Output the (x, y) coordinate of the center of the cell containing the given text.  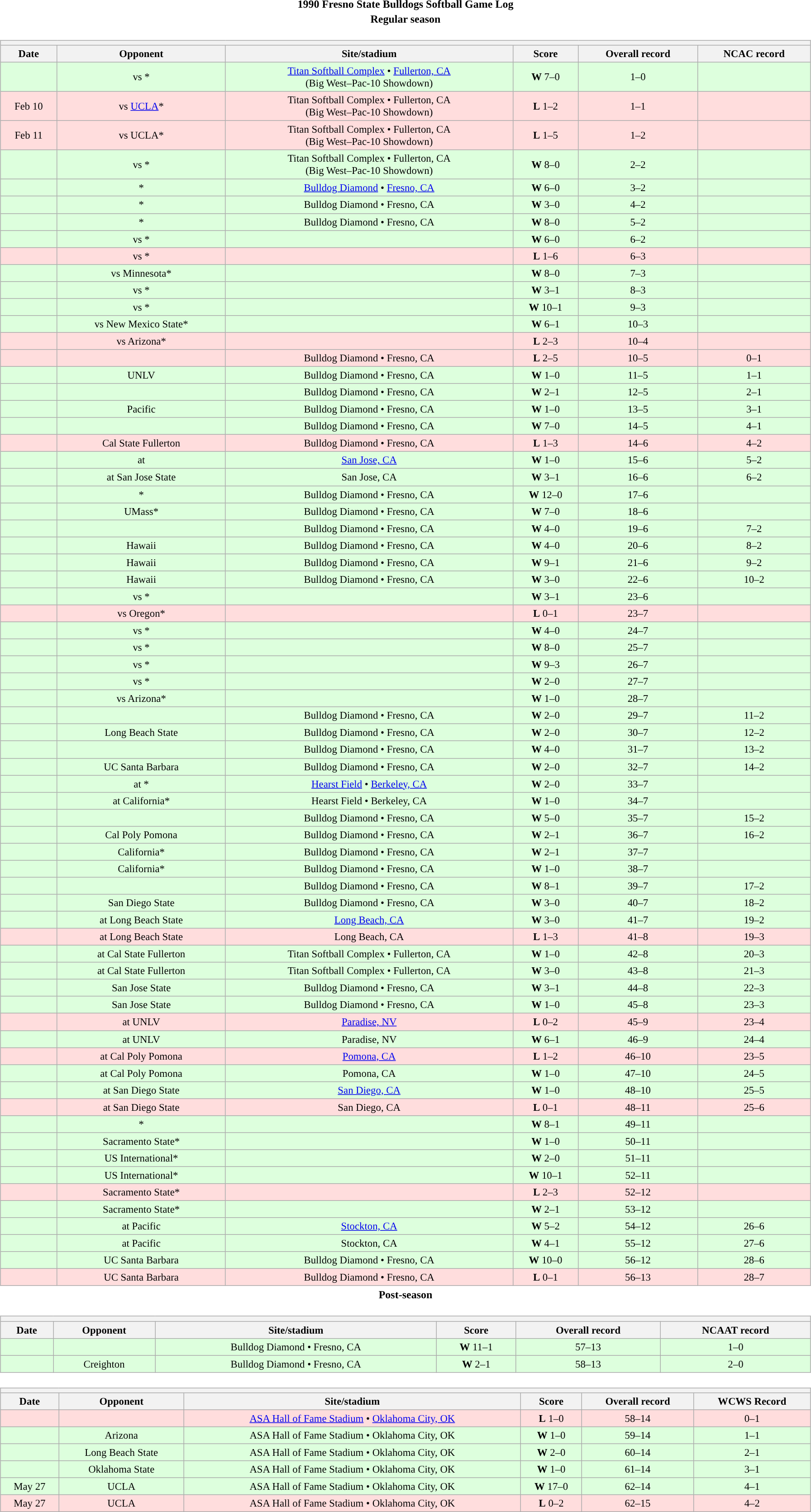
6–3 (638, 256)
Cal State Fullerton (141, 443)
10–5 (638, 358)
37–7 (638, 852)
W 5–0 (546, 818)
vs Oregon* (141, 614)
56–13 (638, 1277)
28–6 (754, 1260)
23–6 (638, 596)
12–5 (638, 392)
30–7 (638, 733)
2–0 (736, 1364)
11–5 (638, 375)
27–6 (754, 1243)
San Diego State (141, 903)
Arizona (121, 1435)
41–7 (638, 920)
Cal Poly Pomona (141, 835)
Feb 11 (29, 136)
W 17–0 (551, 1486)
40–7 (638, 903)
39–7 (638, 886)
19–3 (754, 937)
36–7 (638, 835)
43–8 (638, 971)
58–14 (638, 1418)
20–3 (754, 954)
62–15 (638, 1503)
19–6 (638, 528)
25–5 (754, 1090)
34–7 (638, 801)
20–6 (638, 545)
32–7 (638, 767)
55–12 (638, 1243)
54–12 (638, 1226)
25–7 (638, 648)
26–7 (638, 664)
L 1–5 (546, 136)
W 9–3 (546, 664)
Pacific (141, 409)
23–7 (638, 614)
11–2 (754, 715)
at San Jose State (141, 477)
WCWS Record (752, 1401)
14–6 (638, 443)
7–3 (638, 273)
16–2 (754, 835)
33–7 (638, 784)
45–8 (638, 1005)
42–8 (638, 954)
L 1–0 (551, 1418)
24–5 (754, 1073)
60–14 (638, 1452)
49–11 (638, 1124)
10–3 (638, 324)
23–5 (754, 1056)
UMass* (141, 511)
48–10 (638, 1090)
46–9 (638, 1039)
24–7 (638, 630)
NCAAT record (736, 1330)
W 10–0 (546, 1260)
44–8 (638, 988)
24–4 (754, 1039)
at California* (141, 801)
41–8 (638, 937)
Oklahoma State (121, 1469)
17–2 (754, 886)
21–3 (754, 971)
23–3 (754, 1005)
W 12–0 (546, 494)
22–3 (754, 988)
62–14 (638, 1486)
L 2–5 (546, 358)
13–2 (754, 749)
58–13 (588, 1364)
29–7 (638, 715)
3–2 (638, 188)
7–2 (754, 528)
46–10 (638, 1056)
W 9–1 (546, 562)
38–7 (638, 869)
14–5 (638, 426)
23–4 (754, 1022)
L 1–6 (546, 256)
UNLV (141, 375)
18–2 (754, 903)
31–7 (638, 749)
35–7 (638, 818)
27–7 (638, 682)
59–14 (638, 1435)
17–6 (638, 494)
52–11 (638, 1175)
61–14 (638, 1469)
22–6 (638, 579)
50–11 (638, 1141)
at * (141, 784)
Feb 10 (29, 106)
2–2 (638, 165)
vs Minnesota* (141, 273)
45–9 (638, 1022)
1–2 (638, 136)
12–2 (754, 733)
14–2 (754, 767)
47–10 (638, 1073)
10–4 (638, 341)
Creighton (104, 1364)
8–3 (638, 290)
15–6 (638, 460)
at (141, 460)
56–12 (638, 1260)
9–2 (754, 562)
48–11 (638, 1107)
19–2 (754, 920)
25–6 (754, 1107)
8–2 (754, 545)
9–3 (638, 307)
57–13 (588, 1347)
52–12 (638, 1192)
NCAC record (754, 54)
53–12 (638, 1209)
51–11 (638, 1158)
26–6 (754, 1226)
16–6 (638, 477)
W 4–1 (546, 1243)
21–6 (638, 562)
W 11–1 (476, 1347)
10–2 (754, 579)
W 5–2 (546, 1226)
15–2 (754, 818)
18–6 (638, 511)
13–5 (638, 409)
vs New Mexico State* (141, 324)
